Locate the cell with the specified text and output its (x, y) center coordinate. 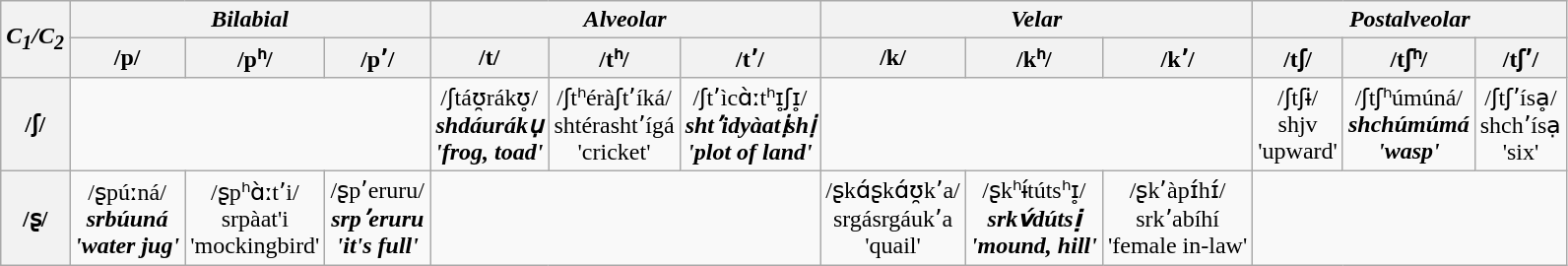
/ʃtʰéràʃtʼíká/shtérashtʼígá'cricket' (615, 124)
/pʰ/ (255, 58)
/ʂpúːná/srbúuná'water jug' (128, 217)
/ʃtʼìcɑ̀ːtʰɪ̥ʃɪ̥/shtʼidyàatịshị'plot of land' (751, 124)
Postalveolar (1410, 20)
/ʂ/ (35, 217)
/tʰ/ (615, 58)
/tʃʰ/ (1408, 58)
/tʃ/ (1298, 58)
Alveolar (625, 20)
/ʂpʰɑ̀ːtʼi/srpàat'i'mockingbird' (255, 217)
Bilabial (250, 20)
/ʂkʼàpɪ́hɪ́/srkʼabíhí'female in-law' (1177, 217)
/p/ (128, 58)
/ʃtʃɨ/shjv'upward' (1298, 124)
/k/ (893, 58)
/tʃʼ/ (1521, 58)
/tʼ/ (751, 58)
/ʂkʰɨ́tútsʰɪ̥/srkv́dútsị'mound, hill' (1034, 217)
/kʼ/ (1177, 58)
/ʃtáʊ̯rákʊ̥/shdáurákụ'frog, toad' (490, 124)
Velar (1036, 20)
/ʃtʃʼísḁ/shchʼísạ'six' (1521, 124)
/ʂpʼeruru/srpʼeruru'it's full' (378, 217)
/ʃtʃʰúmúná/shchúmúmá'wasp' (1408, 124)
/pʼ/ (378, 58)
/ʃ/ (35, 124)
/ʂkɑ́ʂkɑ́ʊ̯kʼa/srgásrgáukʼa'quail' (893, 217)
C1/C2 (35, 39)
/kʰ/ (1034, 58)
/t/ (490, 58)
